From the cell containing the given text, extract its center point as [x, y] coordinate. 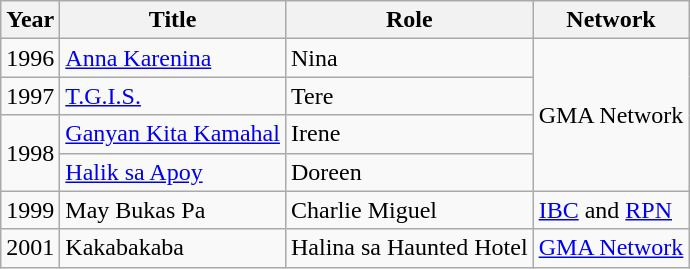
Title [173, 20]
Irene [409, 134]
Nina [409, 58]
Year [30, 20]
Halik sa Apoy [173, 172]
1997 [30, 96]
Doreen [409, 172]
1996 [30, 58]
Role [409, 20]
T.G.I.S. [173, 96]
1998 [30, 153]
Ganyan Kita Kamahal [173, 134]
May Bukas Pa [173, 210]
Anna Karenina [173, 58]
Tere [409, 96]
IBC and RPN [611, 210]
2001 [30, 248]
Charlie Miguel [409, 210]
Network [611, 20]
1999 [30, 210]
Kakabakaba [173, 248]
Halina sa Haunted Hotel [409, 248]
